Search for the cell housing the specified text and yield its (X, Y) center coordinate. 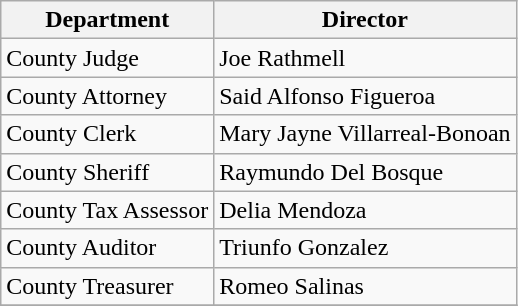
County Tax Assessor (108, 210)
Romeo Salinas (365, 286)
Delia Mendoza (365, 210)
County Auditor (108, 248)
County Attorney (108, 96)
Raymundo Del Bosque (365, 172)
Department (108, 20)
County Sheriff (108, 172)
County Clerk (108, 134)
County Judge (108, 58)
Director (365, 20)
Triunfo Gonzalez (365, 248)
Mary Jayne Villarreal-Bonoan (365, 134)
County Treasurer (108, 286)
Said Alfonso Figueroa (365, 96)
Joe Rathmell (365, 58)
